Locate the cell with the specified text and output its (X, Y) center coordinate. 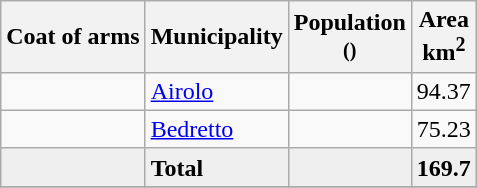
75.23 (444, 129)
Population() (350, 37)
Coat of arms (73, 37)
Area km2 (444, 37)
94.37 (444, 91)
Airolo (216, 91)
Bedretto (216, 129)
169.7 (444, 167)
Total (216, 167)
Municipality (216, 37)
